Return [x, y] of the center of cell containing provided text 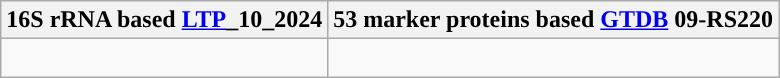
53 marker proteins based GTDB 09-RS220 [554, 20]
16S rRNA based LTP_10_2024 [164, 20]
